Scan for the cell matching the given text and deliver its (X, Y) coordinate at center. 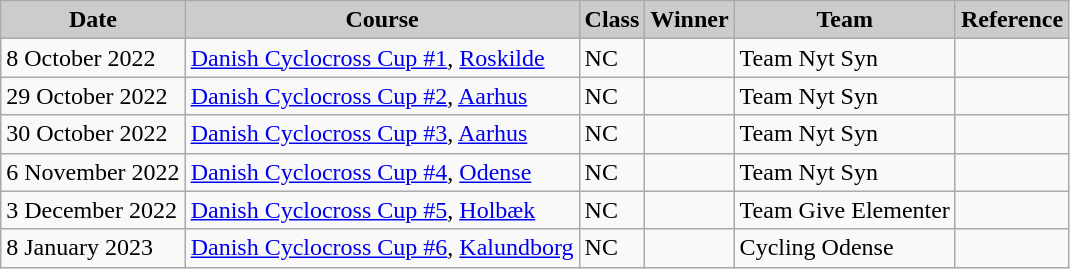
8 January 2023 (93, 248)
8 October 2022 (93, 58)
Winner (690, 20)
Danish Cyclocross Cup #4, Odense (382, 172)
Team Give Elementer (844, 210)
Class (612, 20)
29 October 2022 (93, 96)
Danish Cyclocross Cup #6, Kalundborg (382, 248)
Date (93, 20)
Danish Cyclocross Cup #3, Aarhus (382, 134)
3 December 2022 (93, 210)
Danish Cyclocross Cup #1, Roskilde (382, 58)
6 November 2022 (93, 172)
Danish Cyclocross Cup #5, Holbæk (382, 210)
Team (844, 20)
Reference (1012, 20)
Course (382, 20)
Danish Cyclocross Cup #2, Aarhus (382, 96)
30 October 2022 (93, 134)
Cycling Odense (844, 248)
